Capture the cell that displays the provided text and extract its [x, y] central coordinate. 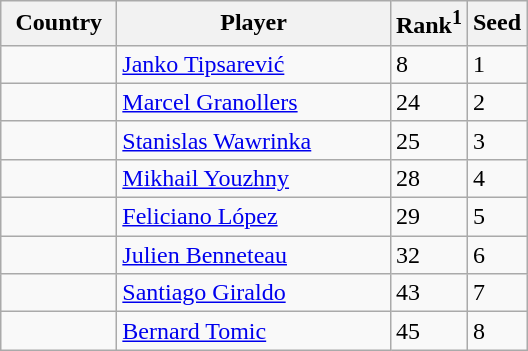
Player [254, 24]
25 [428, 140]
6 [496, 255]
4 [496, 178]
5 [496, 217]
29 [428, 217]
1 [496, 64]
24 [428, 102]
32 [428, 255]
43 [428, 293]
45 [428, 331]
Feliciano López [254, 217]
3 [496, 140]
7 [496, 293]
Janko Tipsarević [254, 64]
Santiago Giraldo [254, 293]
Marcel Granollers [254, 102]
Bernard Tomic [254, 331]
Stanislas Wawrinka [254, 140]
Julien Benneteau [254, 255]
2 [496, 102]
Rank1 [428, 24]
Mikhail Youzhny [254, 178]
Country [59, 24]
Seed [496, 24]
28 [428, 178]
